Extract the (x, y) coordinate from the center of the cell holding the provided text.  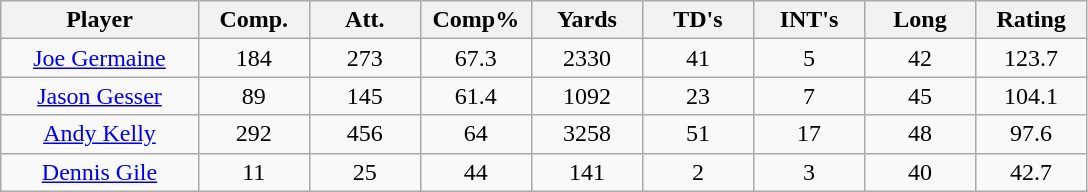
Long (920, 20)
97.6 (1032, 134)
42.7 (1032, 172)
Dennis Gile (100, 172)
184 (254, 58)
Comp. (254, 20)
7 (808, 96)
Yards (586, 20)
41 (698, 58)
2330 (586, 58)
44 (476, 172)
67.3 (476, 58)
141 (586, 172)
Att. (364, 20)
Comp% (476, 20)
3258 (586, 134)
1092 (586, 96)
89 (254, 96)
INT's (808, 20)
Andy Kelly (100, 134)
5 (808, 58)
3 (808, 172)
Joe Germaine (100, 58)
45 (920, 96)
42 (920, 58)
48 (920, 134)
51 (698, 134)
25 (364, 172)
61.4 (476, 96)
TD's (698, 20)
64 (476, 134)
273 (364, 58)
292 (254, 134)
104.1 (1032, 96)
17 (808, 134)
Player (100, 20)
456 (364, 134)
40 (920, 172)
145 (364, 96)
23 (698, 96)
11 (254, 172)
Rating (1032, 20)
123.7 (1032, 58)
Jason Gesser (100, 96)
2 (698, 172)
